Output the (x, y) coordinate of the center of the cell containing the given text.  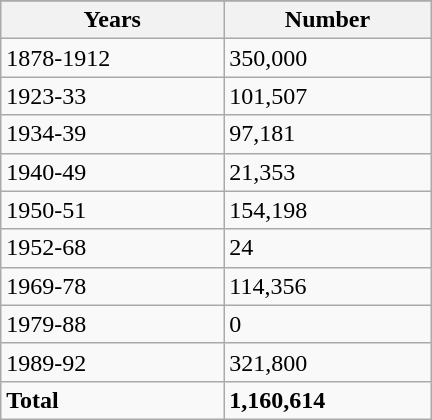
1952-68 (112, 248)
Number (328, 20)
1923-33 (112, 96)
114,356 (328, 286)
1989-92 (112, 362)
24 (328, 248)
0 (328, 324)
1,160,614 (328, 400)
21,353 (328, 172)
101,507 (328, 96)
1934-39 (112, 134)
154,198 (328, 210)
Years (112, 20)
1950-51 (112, 210)
1969-78 (112, 286)
1979-88 (112, 324)
1940-49 (112, 172)
321,800 (328, 362)
Total (112, 400)
350,000 (328, 58)
97,181 (328, 134)
1878-1912 (112, 58)
